Capture the cell that displays the provided text and extract its [X, Y] central coordinate. 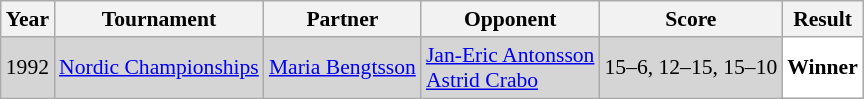
1992 [28, 68]
15–6, 12–15, 15–10 [690, 68]
Score [690, 19]
Opponent [510, 19]
Result [822, 19]
Tournament [159, 19]
Winner [822, 68]
Year [28, 19]
Maria Bengtsson [342, 68]
Jan-Eric Antonsson Astrid Crabo [510, 68]
Nordic Championships [159, 68]
Partner [342, 19]
